Extract the [X, Y] coordinate from the center of the cell holding the provided text.  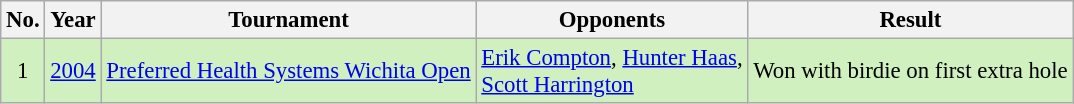
Result [910, 20]
1 [23, 72]
Erik Compton, Hunter Haas, Scott Harrington [612, 72]
Preferred Health Systems Wichita Open [288, 72]
2004 [73, 72]
Tournament [288, 20]
Year [73, 20]
Opponents [612, 20]
Won with birdie on first extra hole [910, 72]
No. [23, 20]
